Return the (X, Y) coordinate for the center point of the cell that contains the specified text.  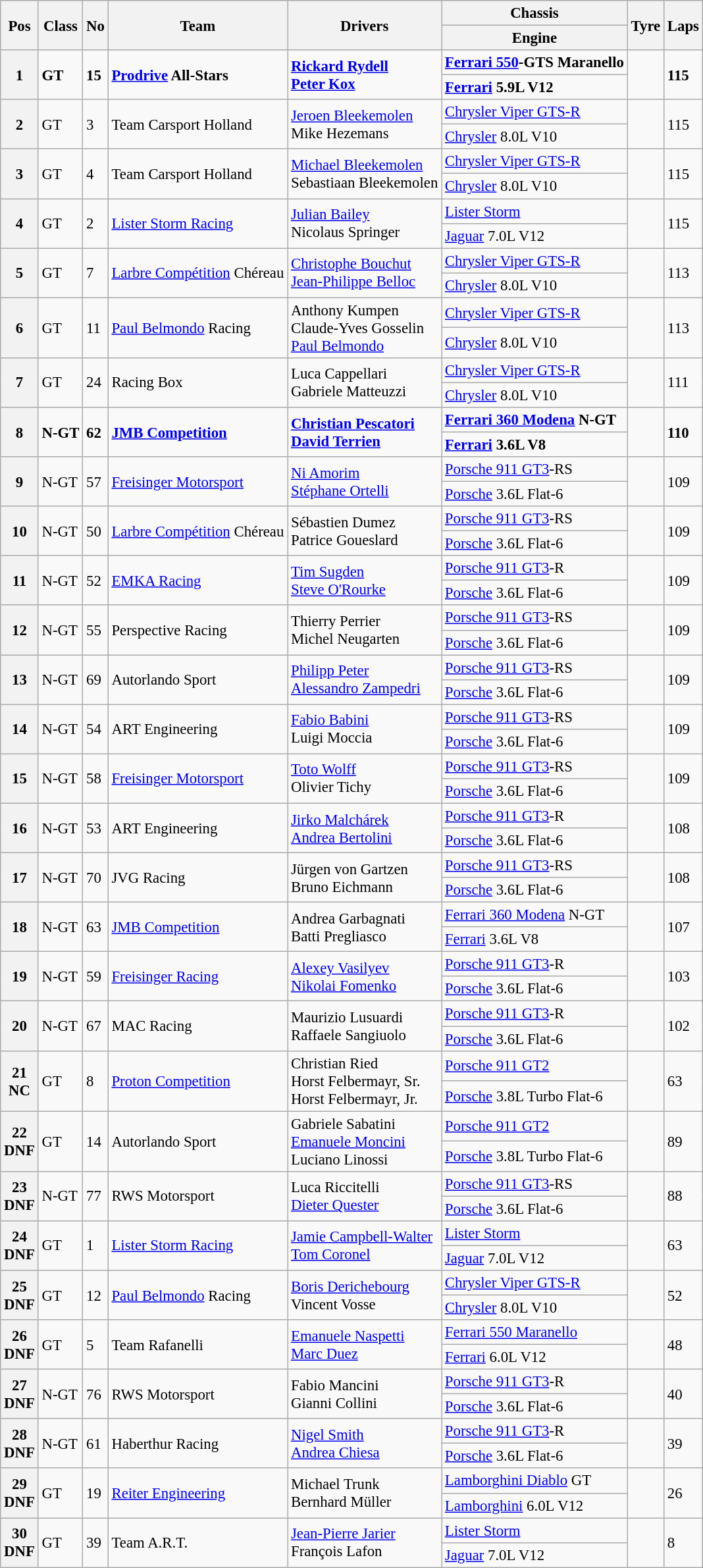
Fabio Mancini Gianni Collini (365, 1394)
Engine (534, 38)
21NC (20, 1081)
102 (683, 1026)
70 (95, 878)
Freisinger Racing (197, 977)
Class (61, 25)
Emanuele Naspetti Marc Duez (365, 1344)
Ferrari 550-GTS Maranello (534, 63)
62 (95, 432)
9 (20, 482)
111 (683, 383)
Chassis (534, 13)
24DNF (20, 1245)
Ferrari 6.0L V12 (534, 1357)
Gabriele Sabatini Emanuele Moncini Luciano Linossi (365, 1141)
10 (20, 531)
Luca Riccitelli Dieter Quester (365, 1195)
Julian Bailey Nicolaus Springer (365, 224)
50 (95, 531)
Jirko Malchárek Andrea Bertolini (365, 828)
Team A.R.T. (197, 1543)
67 (95, 1026)
JVG Racing (197, 878)
29DNF (20, 1493)
Michael Trunk Bernhard Müller (365, 1493)
Lamborghini Diablo GT (534, 1481)
Sébastien Dumez Patrice Goueslard (365, 531)
Drivers (365, 25)
Ni Amorim Stéphane Ortelli (365, 482)
76 (95, 1394)
Maurizio Lusuardi Raffaele Sangiuolo (365, 1026)
24 (95, 383)
Jamie Campbell-Walter Tom Coronel (365, 1245)
17 (20, 878)
Haberthur Racing (197, 1443)
59 (95, 977)
Boris Derichebourg Vincent Vosse (365, 1295)
Luca Cappellari Gabriele Matteuzzi (365, 383)
Christian Ried Horst Felbermayr, Sr. Horst Felbermayr, Jr. (365, 1081)
Toto Wolff Olivier Tichy (365, 778)
Jürgen von Gartzen Bruno Eichmann (365, 878)
53 (95, 828)
16 (20, 828)
55 (95, 631)
Team (197, 25)
54 (95, 729)
Thierry Perrier Michel Neugarten (365, 631)
Tyre (645, 25)
20 (20, 1026)
Laps (683, 25)
Nigel Smith Andrea Chiesa (365, 1443)
110 (683, 432)
Jeroen Bleekemolen Mike Hezemans (365, 124)
57 (95, 482)
69 (95, 679)
Pos (20, 25)
88 (683, 1195)
Racing Box (197, 383)
No (95, 25)
Andrea Garbagnati Batti Pregliasco (365, 927)
61 (95, 1443)
40 (683, 1394)
25DNF (20, 1295)
107 (683, 927)
Rickard Rydell Peter Kox (365, 75)
Tim Sugden Steve O'Rourke (365, 581)
26 (683, 1493)
Philipp Peter Alessandro Zampedri (365, 679)
58 (95, 778)
18 (20, 927)
26DNF (20, 1344)
13 (20, 679)
Jean-Pierre Jarier François Lafon (365, 1543)
Ferrari 550 Maranello (534, 1332)
30DNF (20, 1543)
Anthony Kumpen Claude-Yves Gosselin Paul Belmondo (365, 328)
Ferrari 5.9L V12 (534, 88)
Proton Competition (197, 1081)
EMKA Racing (197, 581)
28DNF (20, 1443)
6 (20, 328)
22DNF (20, 1141)
Christian Pescatori David Terrien (365, 432)
Lamborghini 6.0L V12 (534, 1505)
Alexey Vasilyev Nikolai Fomenko (365, 977)
MAC Racing (197, 1026)
Fabio Babini Luigi Moccia (365, 729)
Michael Bleekemolen Sebastiaan Bleekemolen (365, 174)
77 (95, 1195)
89 (683, 1141)
23DNF (20, 1195)
Reiter Engineering (197, 1493)
Prodrive All-Stars (197, 75)
103 (683, 977)
Christophe Bouchut Jean-Philippe Belloc (365, 273)
Perspective Racing (197, 631)
27DNF (20, 1394)
Team Rafanelli (197, 1344)
48 (683, 1344)
